Return (X, Y) of the center of cell containing provided text 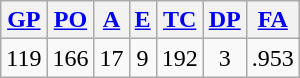
166 (70, 58)
A (112, 20)
FA (272, 20)
TC (180, 20)
.953 (272, 58)
PO (70, 20)
DP (224, 20)
E (142, 20)
17 (112, 58)
3 (224, 58)
119 (24, 58)
GP (24, 20)
9 (142, 58)
192 (180, 58)
